Search for the cell housing the specified text and yield its (X, Y) center coordinate. 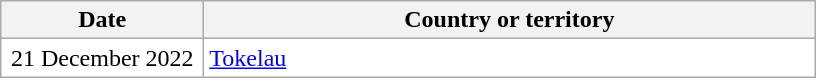
Date (102, 20)
Tokelau (510, 58)
Country or territory (510, 20)
21 December 2022 (102, 58)
